Provide the [X, Y] coordinate of the cell's center where the given text is located.  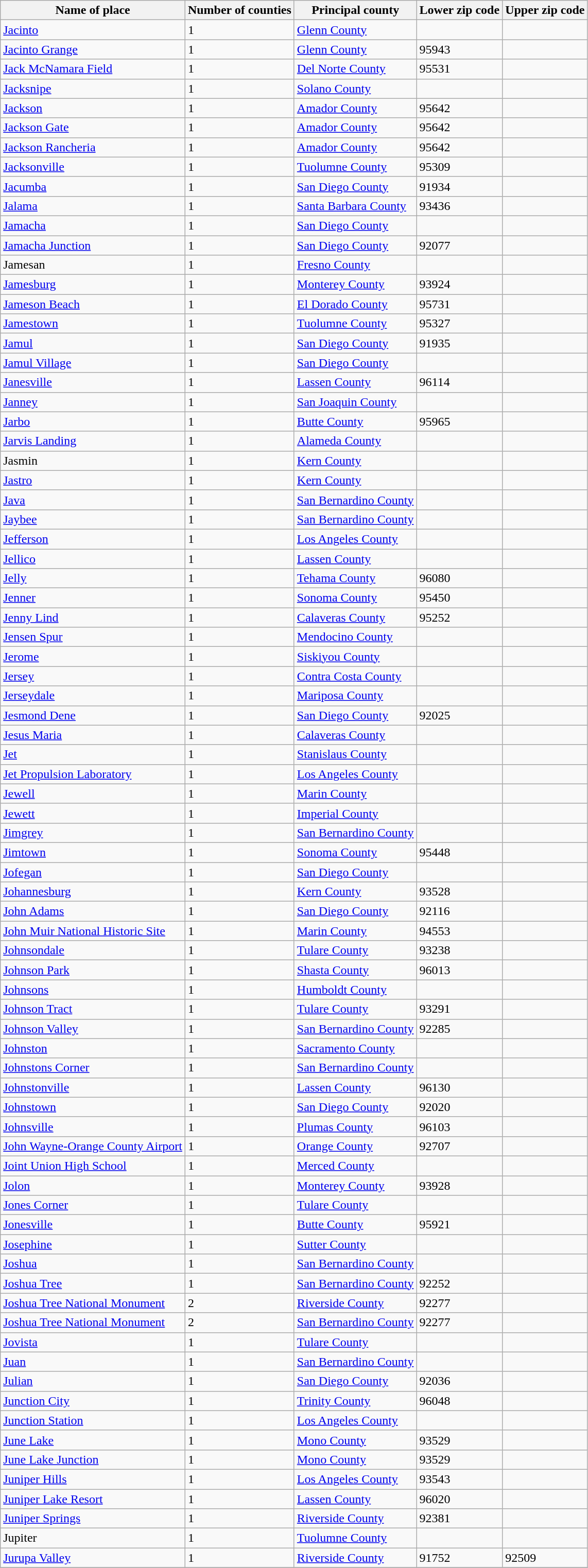
92020 [459, 1107]
June Lake [93, 1440]
John Adams [93, 911]
Fresno County [355, 265]
93436 [459, 206]
Jamacha Junction [93, 245]
Merced County [355, 1166]
92509 [545, 1558]
92381 [459, 1519]
Johnsondale [93, 950]
Jenner [93, 598]
Jarbo [93, 421]
Johnsville [93, 1126]
Tehama County [355, 578]
95309 [459, 167]
Jarvis Landing [93, 441]
Janney [93, 402]
Joint Union High School [93, 1166]
Jalama [93, 206]
Jacksonville [93, 167]
Shasta County [355, 970]
96114 [459, 382]
Jerome [93, 657]
Johnson Valley [93, 1029]
96130 [459, 1087]
John Wayne-Orange County Airport [93, 1146]
Junction City [93, 1401]
Jellico [93, 558]
92036 [459, 1381]
Juniper Hills [93, 1479]
95531 [459, 69]
Junction Station [93, 1420]
Jet Propulsion Laboratory [93, 774]
Jamesburg [93, 285]
Jensen Spur [93, 637]
95327 [459, 324]
Solano County [355, 89]
93528 [459, 892]
Jimgrey [93, 833]
Johnstons Corner [93, 1068]
Johnston [93, 1048]
Jamul Village [93, 363]
San Joaquin County [355, 402]
Jamestown [93, 324]
Jovista [93, 1342]
Johnsons [93, 990]
Stanislaus County [355, 754]
Jacinto [93, 30]
93543 [459, 1479]
96020 [459, 1499]
94553 [459, 931]
Jersey [93, 676]
Number of counties [239, 10]
96013 [459, 970]
Johnstonville [93, 1087]
Jenny Lind [93, 618]
95731 [459, 304]
Jackson [93, 108]
Siskiyou County [355, 657]
Plumas County [355, 1126]
Joshua [93, 1264]
John Muir National Historic Site [93, 931]
Jacinto Grange [93, 49]
91935 [459, 343]
92077 [459, 245]
Juniper Springs [93, 1519]
Jofegan [93, 872]
96103 [459, 1126]
Principal county [355, 10]
Orange County [355, 1146]
Java [93, 500]
Jacksnipe [93, 89]
Jesmond Dene [93, 715]
Jefferson [93, 539]
Jamul [93, 343]
Jupiter [93, 1538]
Jacumba [93, 186]
Josephine [93, 1244]
93291 [459, 1009]
96080 [459, 578]
91934 [459, 186]
Santa Barbara County [355, 206]
Name of place [93, 10]
Jackson Gate [93, 128]
Jones Corner [93, 1205]
95450 [459, 598]
92285 [459, 1029]
Johannesburg [93, 892]
Jonesville [93, 1225]
June Lake Junction [93, 1459]
Sutter County [355, 1244]
95448 [459, 852]
95252 [459, 618]
Jamacha [93, 225]
Johnson Park [93, 970]
92025 [459, 715]
Juniper Lake Resort [93, 1499]
Juan [93, 1362]
91752 [459, 1558]
Johnson Tract [93, 1009]
93238 [459, 950]
92116 [459, 911]
92252 [459, 1283]
Contra Costa County [355, 676]
92707 [459, 1146]
95965 [459, 421]
Mariposa County [355, 696]
Imperial County [355, 813]
Jerseydale [93, 696]
95921 [459, 1225]
Humboldt County [355, 990]
El Dorado County [355, 304]
Lower zip code [459, 10]
Jurupa Valley [93, 1558]
Jelly [93, 578]
Julian [93, 1381]
Janesville [93, 382]
Johnstown [93, 1107]
Del Norte County [355, 69]
Joshua Tree [93, 1283]
Jolon [93, 1185]
Jewett [93, 813]
Sacramento County [355, 1048]
Jackson Rancheria [93, 147]
95943 [459, 49]
Jet [93, 754]
Jesus Maria [93, 735]
Jamesan [93, 265]
Jewell [93, 794]
Jimtown [93, 852]
Jack McNamara Field [93, 69]
Mendocino County [355, 637]
Upper zip code [545, 10]
Jameson Beach [93, 304]
Trinity County [355, 1401]
96048 [459, 1401]
Jastro [93, 480]
Jaybee [93, 519]
Alameda County [355, 441]
93924 [459, 285]
93928 [459, 1185]
Jasmin [93, 461]
